From the cell containing the given text, extract its center point as [x, y] coordinate. 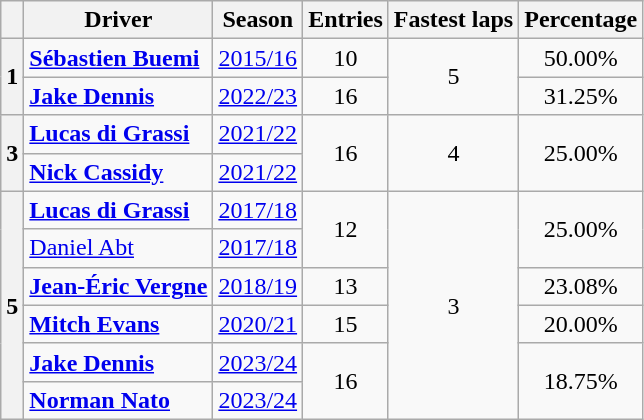
12 [346, 229]
2020/21 [258, 324]
18.75% [581, 381]
31.25% [581, 96]
Mitch Evans [118, 324]
1 [12, 77]
Daniel Abt [118, 248]
Entries [346, 20]
Percentage [581, 20]
Nick Cassidy [118, 172]
2015/16 [258, 58]
13 [346, 286]
50.00% [581, 58]
2018/19 [258, 286]
Season [258, 20]
20.00% [581, 324]
2022/23 [258, 96]
Jean-Éric Vergne [118, 286]
10 [346, 58]
Norman Nato [118, 400]
4 [453, 153]
15 [346, 324]
Fastest laps [453, 20]
Driver [118, 20]
Sébastien Buemi [118, 58]
23.08% [581, 286]
